Extract the [X, Y] coordinate from the center of the cell holding the provided text.  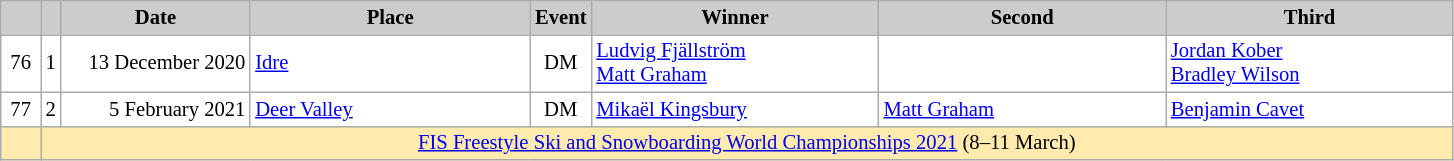
Third [1310, 17]
13 December 2020 [156, 63]
Winner [734, 17]
1 [50, 63]
Matt Graham [1022, 109]
Second [1022, 17]
2 [50, 109]
5 February 2021 [156, 109]
Jordan Kober Bradley Wilson [1310, 63]
Deer Valley [390, 109]
Date [156, 17]
FIS Freestyle Ski and Snowboarding World Championships 2021 (8–11 March) [746, 143]
Mikaël Kingsbury [734, 109]
Benjamin Cavet [1310, 109]
76 [21, 63]
77 [21, 109]
Idre [390, 63]
Ludvig Fjällström Matt Graham [734, 63]
Place [390, 17]
Event [560, 17]
